From the cell containing the given text, extract its center point as [x, y] coordinate. 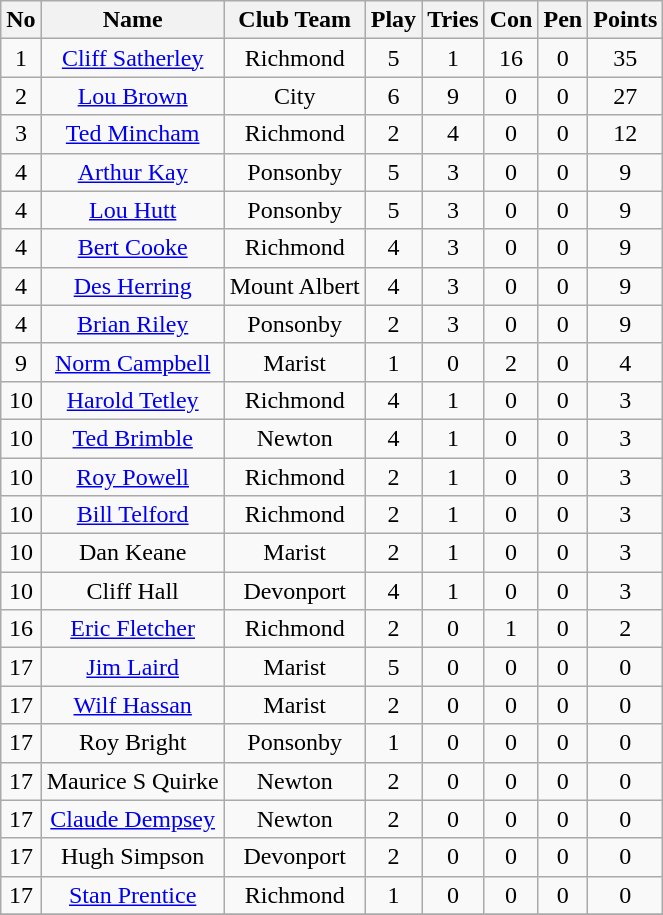
Stan Prentice [132, 895]
Brian Riley [132, 324]
Roy Bright [132, 743]
Points [626, 20]
Ted Mincham [132, 134]
Ted Brimble [132, 438]
Bill Telford [132, 515]
Bert Cooke [132, 248]
Roy Powell [132, 477]
Name [132, 20]
Harold Tetley [132, 400]
Con [511, 20]
Maurice S Quirke [132, 781]
Pen [563, 20]
Tries [454, 20]
Des Herring [132, 286]
Arthur Kay [132, 172]
Mount Albert [294, 286]
Cliff Satherley [132, 58]
27 [626, 96]
Hugh Simpson [132, 857]
Cliff Hall [132, 591]
Wilf Hassan [132, 705]
35 [626, 58]
Lou Hutt [132, 210]
6 [393, 96]
City [294, 96]
Claude Dempsey [132, 819]
Club Team [294, 20]
Norm Campbell [132, 362]
Play [393, 20]
Jim Laird [132, 667]
Eric Fletcher [132, 629]
Dan Keane [132, 553]
No [21, 20]
12 [626, 134]
Lou Brown [132, 96]
